From the cell containing the given text, extract its center point as [X, Y] coordinate. 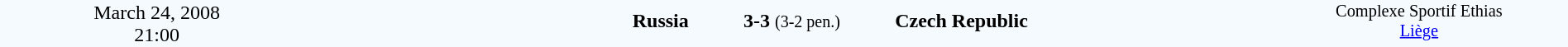
March 24, 200821:00 [157, 23]
Complexe Sportif EthiasLiège [1419, 23]
Russia [501, 21]
Czech Republic [1082, 21]
3-3 (3-2 pen.) [791, 21]
